Search for the cell housing the specified text and yield its (X, Y) center coordinate. 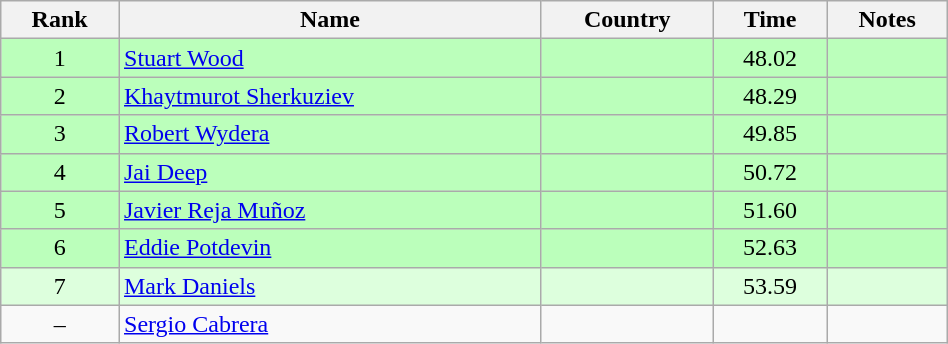
Khaytmurot Sherkuziev (330, 96)
52.63 (770, 248)
Javier Reja Muñoz (330, 210)
Sergio Cabrera (330, 324)
Robert Wydera (330, 134)
– (60, 324)
Jai Deep (330, 172)
Rank (60, 20)
Notes (887, 20)
Eddie Potdevin (330, 248)
53.59 (770, 286)
Time (770, 20)
6 (60, 248)
2 (60, 96)
50.72 (770, 172)
51.60 (770, 210)
48.02 (770, 58)
3 (60, 134)
5 (60, 210)
4 (60, 172)
48.29 (770, 96)
Mark Daniels (330, 286)
Country (627, 20)
Stuart Wood (330, 58)
49.85 (770, 134)
1 (60, 58)
7 (60, 286)
Name (330, 20)
